Find where the given text appears and provide that cell's center as [X, Y] coordinate. 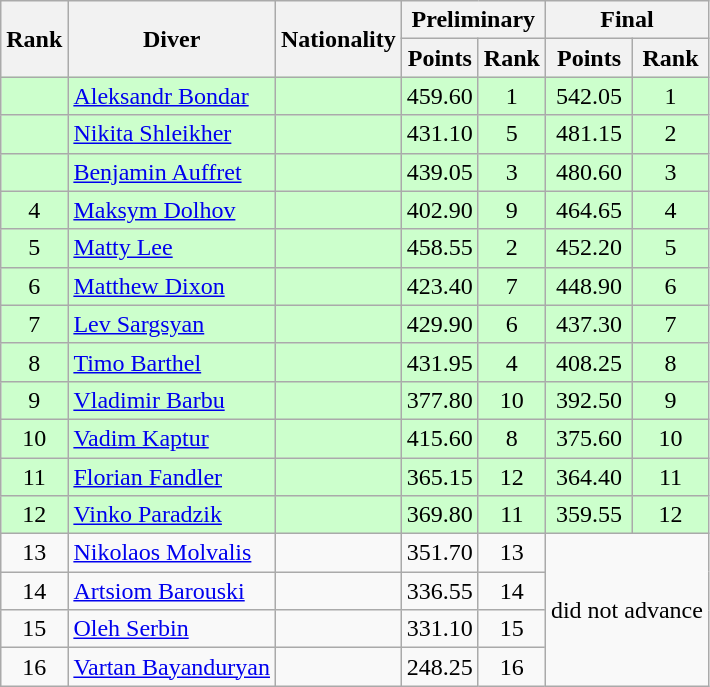
Vinko Paradzik [172, 515]
Nikita Shleikher [172, 134]
481.15 [588, 134]
336.55 [440, 591]
431.10 [440, 134]
365.15 [440, 477]
248.25 [440, 667]
448.90 [588, 286]
Matty Lee [172, 248]
Vladimir Barbu [172, 400]
402.90 [440, 210]
Aleksandr Bondar [172, 96]
351.70 [440, 553]
Benjamin Auffret [172, 172]
359.55 [588, 515]
Matthew Dixon [172, 286]
Nationality [339, 39]
Artsiom Barouski [172, 591]
437.30 [588, 324]
Vartan Bayanduryan [172, 667]
331.10 [440, 629]
Nikolaos Molvalis [172, 553]
423.40 [440, 286]
439.05 [440, 172]
542.05 [588, 96]
369.80 [440, 515]
375.60 [588, 438]
Florian Fandler [172, 477]
464.65 [588, 210]
Oleh Serbin [172, 629]
Preliminary [473, 20]
364.40 [588, 477]
did not advance [626, 610]
Maksym Dolhov [172, 210]
Lev Sargsyan [172, 324]
480.60 [588, 172]
Timo Barthel [172, 362]
458.55 [440, 248]
377.80 [440, 400]
Final [626, 20]
392.50 [588, 400]
452.20 [588, 248]
429.90 [440, 324]
431.95 [440, 362]
415.60 [440, 438]
408.25 [588, 362]
Diver [172, 39]
459.60 [440, 96]
Vadim Kaptur [172, 438]
